Search for the cell housing the specified text and yield its (X, Y) center coordinate. 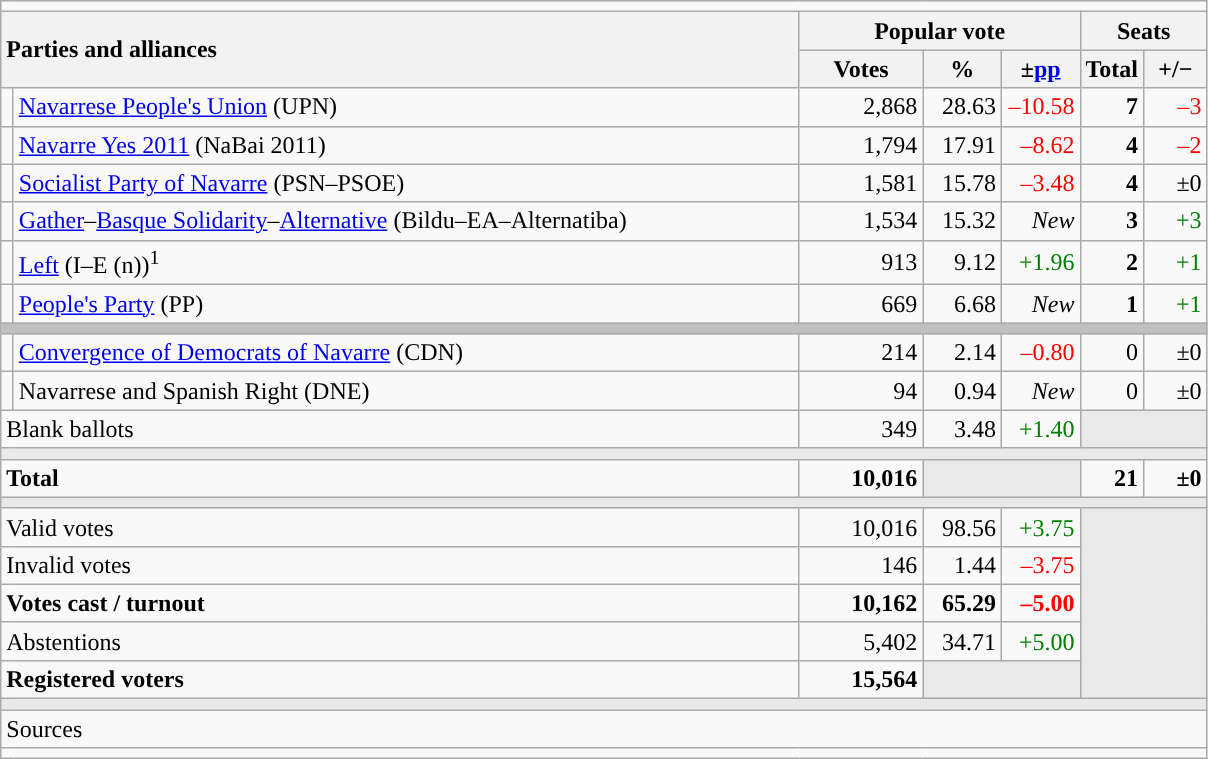
1.44 (962, 565)
1 (1112, 304)
15,564 (861, 679)
Invalid votes (400, 565)
5,402 (861, 641)
+/− (1176, 69)
–8.62 (1040, 145)
3 (1112, 221)
1,581 (861, 183)
669 (861, 304)
+1.96 (1040, 262)
+5.00 (1040, 641)
–3 (1176, 107)
±pp (1040, 69)
Parties and alliances (400, 50)
15.32 (962, 221)
0.94 (962, 391)
349 (861, 429)
+3.75 (1040, 527)
+3 (1176, 221)
Blank ballots (400, 429)
1,794 (861, 145)
15.78 (962, 183)
94 (861, 391)
Seats (1144, 31)
Votes (861, 69)
65.29 (962, 603)
7 (1112, 107)
Gather–Basque Solidarity–Alternative (Bildu–EA–Alternatiba) (406, 221)
People's Party (PP) (406, 304)
Navarre Yes 2011 (NaBai 2011) (406, 145)
21 (1112, 478)
2,868 (861, 107)
Popular vote (940, 31)
–0.80 (1040, 353)
–2 (1176, 145)
% (962, 69)
Votes cast / turnout (400, 603)
Navarrese People's Union (UPN) (406, 107)
1,534 (861, 221)
Sources (604, 729)
2.14 (962, 353)
Registered voters (400, 679)
214 (861, 353)
146 (861, 565)
98.56 (962, 527)
–10.58 (1040, 107)
34.71 (962, 641)
Navarrese and Spanish Right (DNE) (406, 391)
–3.75 (1040, 565)
Abstentions (400, 641)
–5.00 (1040, 603)
Socialist Party of Navarre (PSN–PSOE) (406, 183)
Left (I–E (n))1 (406, 262)
Valid votes (400, 527)
6.68 (962, 304)
Convergence of Democrats of Navarre (CDN) (406, 353)
2 (1112, 262)
3.48 (962, 429)
+1.40 (1040, 429)
913 (861, 262)
–3.48 (1040, 183)
28.63 (962, 107)
17.91 (962, 145)
9.12 (962, 262)
10,162 (861, 603)
